From the cell containing the given text, extract its center point as (x, y) coordinate. 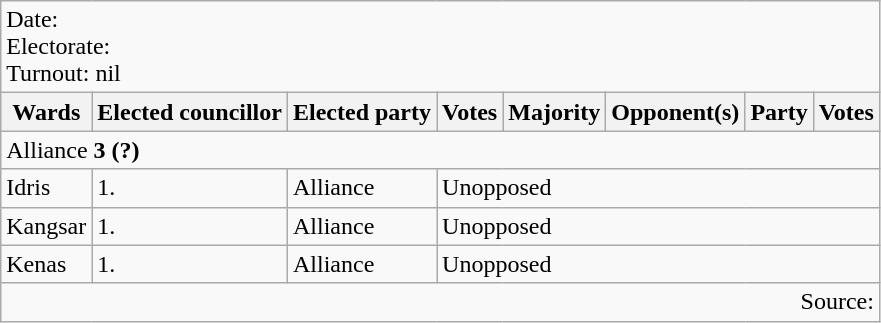
Party (779, 112)
Date: Electorate: Turnout: nil (440, 47)
Source: (440, 302)
Alliance 3 (?) (440, 150)
Majority (554, 112)
Idris (46, 188)
Elected councillor (190, 112)
Wards (46, 112)
Elected party (362, 112)
Kenas (46, 264)
Opponent(s) (676, 112)
Kangsar (46, 226)
